Find where the given text appears and provide that cell's center as (x, y) coordinate. 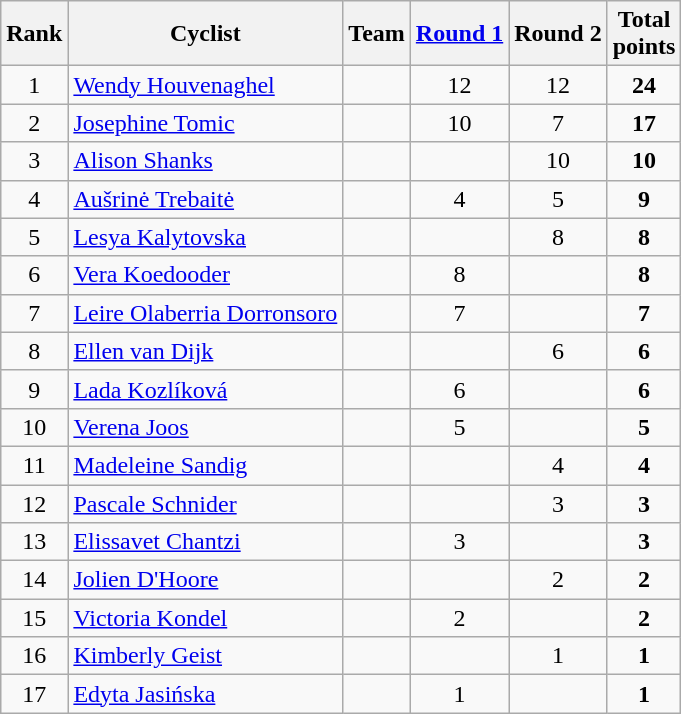
Verena Joos (206, 427)
Lesya Kalytovska (206, 237)
Alison Shanks (206, 161)
Wendy Houvenaghel (206, 85)
Lada Kozlíková (206, 389)
Aušrinė Trebaitė (206, 199)
Round 2 (558, 34)
Cyclist (206, 34)
11 (34, 465)
Leire Olaberria Dorronsoro (206, 313)
Kimberly Geist (206, 656)
Rank (34, 34)
15 (34, 618)
Pascale Schnider (206, 503)
14 (34, 580)
Madeleine Sandig (206, 465)
Victoria Kondel (206, 618)
Vera Koedooder (206, 275)
16 (34, 656)
Team (377, 34)
Ellen van Dijk (206, 351)
Totalpoints (644, 34)
Josephine Tomic (206, 123)
13 (34, 542)
Jolien D'Hoore (206, 580)
Edyta Jasińska (206, 694)
Round 1 (459, 34)
Elissavet Chantzi (206, 542)
24 (644, 85)
